Identify which cell holds the provided text, then report its (X, Y) central coordinate. 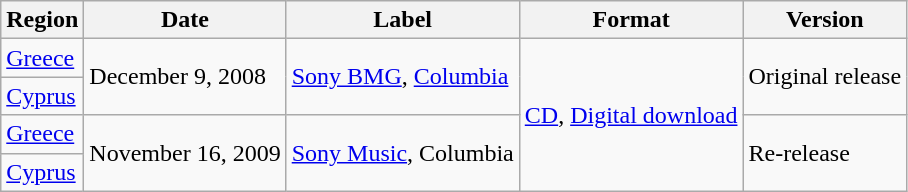
Sony Music, Columbia (402, 153)
December 9, 2008 (185, 77)
Format (631, 20)
Label (402, 20)
Date (185, 20)
Sony BMG, Columbia (402, 77)
CD, Digital download (631, 115)
Region (42, 20)
November 16, 2009 (185, 153)
Re-release (825, 153)
Original release (825, 77)
Version (825, 20)
